For the text-containing cell, return its midpoint in (X, Y) coordinate format. 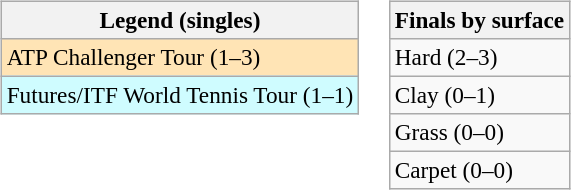
Grass (0–0) (479, 133)
Futures/ITF World Tennis Tour (1–1) (180, 95)
Finals by surface (479, 20)
Hard (2–3) (479, 57)
ATP Challenger Tour (1–3) (180, 57)
Clay (0–1) (479, 95)
Carpet (0–0) (479, 171)
Legend (singles) (180, 20)
